Detect which cell encompasses the target text, then output its (x, y) center coordinate. 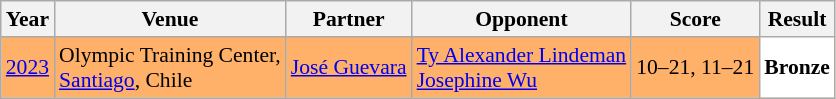
Result (797, 19)
Olympic Training Center,Santiago, Chile (170, 68)
Opponent (522, 19)
Venue (170, 19)
2023 (28, 68)
Year (28, 19)
Bronze (797, 68)
José Guevara (349, 68)
Ty Alexander Lindeman Josephine Wu (522, 68)
Partner (349, 19)
10–21, 11–21 (695, 68)
Score (695, 19)
